From the cell containing the given text, extract its center point as (x, y) coordinate. 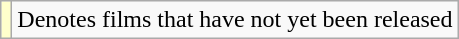
Denotes films that have not yet been released (235, 20)
